Find where the given text appears and provide that cell's center as [X, Y] coordinate. 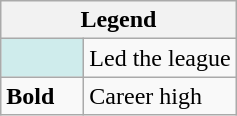
Bold [42, 96]
Led the league [160, 58]
Legend [118, 20]
Career high [160, 96]
